Scan for the cell matching the given text and deliver its (x, y) coordinate at center. 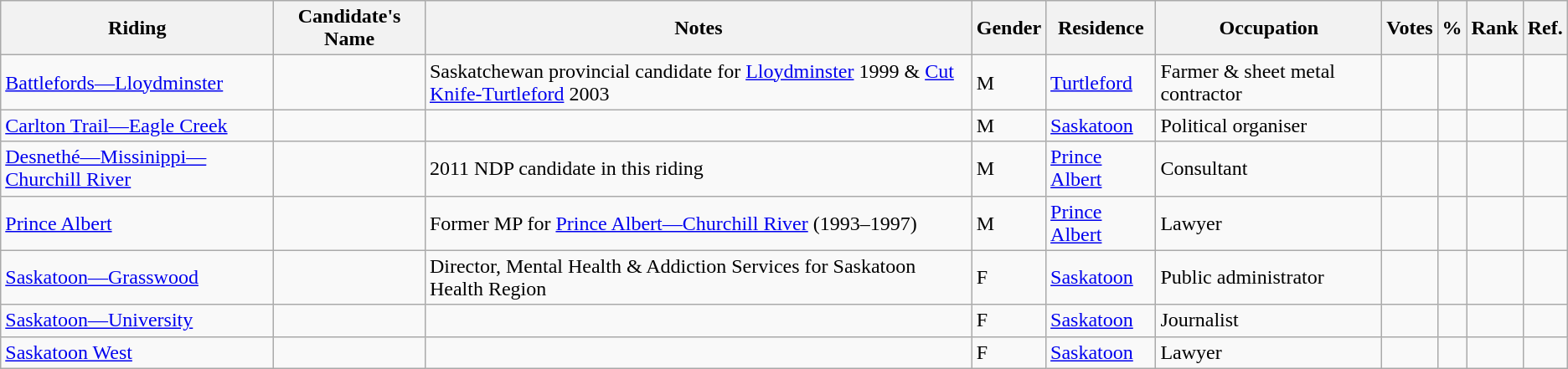
Riding (137, 28)
Rank (1494, 28)
2011 NDP candidate in this riding (699, 169)
Gender (1008, 28)
Turtleford (1101, 82)
Battlefords—Lloydminster (137, 82)
Farmer & sheet metal contractor (1269, 82)
Notes (699, 28)
Candidate's Name (350, 28)
Votes (1410, 28)
Ref. (1545, 28)
Occupation (1269, 28)
Saskatoon West (137, 352)
Political organiser (1269, 126)
Carlton Trail—Eagle Creek (137, 126)
Desnethé—Missinippi—Churchill River (137, 169)
Residence (1101, 28)
Journalist (1269, 320)
Consultant (1269, 169)
Former MP for Prince Albert—Churchill River (1993–1997) (699, 223)
Saskatchewan provincial candidate for Lloydminster 1999 & Cut Knife-Turtleford 2003 (699, 82)
Public administrator (1269, 278)
Saskatoon—Grasswood (137, 278)
% (1452, 28)
Director, Mental Health & Addiction Services for Saskatoon Health Region (699, 278)
Saskatoon—University (137, 320)
